Return the (X, Y) coordinate for the center point of the cell that contains the specified text.  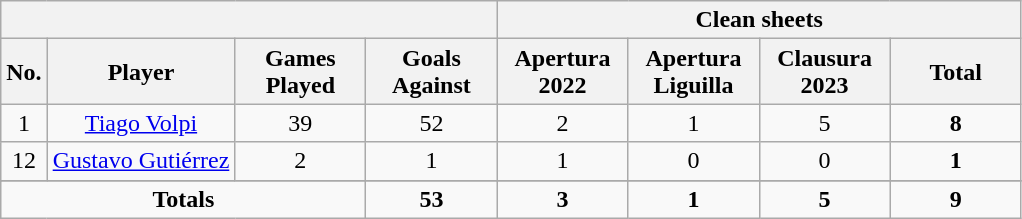
No. (24, 72)
Tiago Volpi (141, 123)
12 (24, 161)
Clausura 2023 (824, 72)
Goals Against (432, 72)
52 (432, 123)
Gustavo Gutiérrez (141, 161)
Clean sheets (759, 20)
8 (956, 123)
Apertura 2022 (562, 72)
3 (562, 199)
Apertura Liguilla (694, 72)
53 (432, 199)
39 (300, 123)
9 (956, 199)
Totals (184, 199)
Player (141, 72)
Total (956, 72)
Games Played (300, 72)
